Locate the cell with the specified text and output its [X, Y] center coordinate. 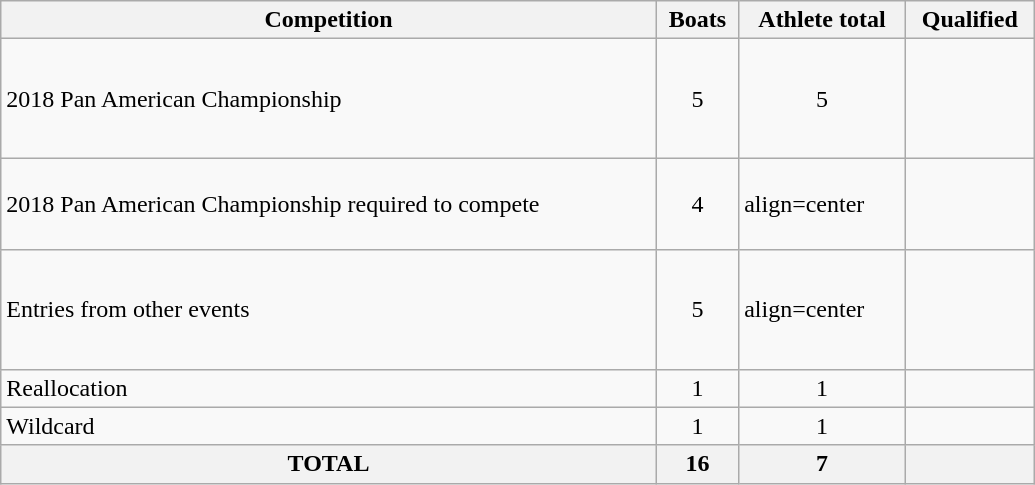
Boats [697, 20]
2018 Pan American Championship [329, 98]
Wildcard [329, 426]
16 [697, 464]
Athlete total [822, 20]
2018 Pan American Championship required to compete [329, 204]
Competition [329, 20]
7 [822, 464]
TOTAL [329, 464]
Reallocation [329, 388]
4 [697, 204]
Qualified [970, 20]
Entries from other events [329, 310]
